Search for the cell housing the specified text and yield its (X, Y) center coordinate. 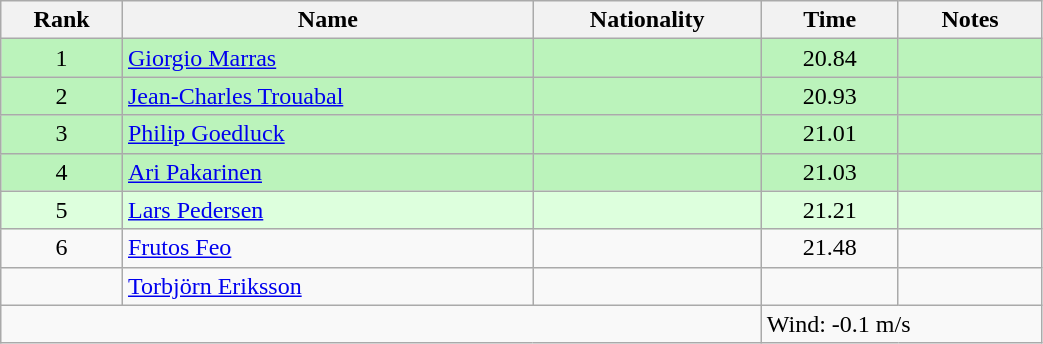
Jean-Charles Trouabal (328, 96)
Nationality (647, 20)
Philip Goedluck (328, 134)
Frutos Feo (328, 248)
Giorgio Marras (328, 58)
4 (62, 172)
20.93 (830, 96)
Time (830, 20)
Lars Pedersen (328, 210)
21.21 (830, 210)
Torbjörn Eriksson (328, 286)
21.48 (830, 248)
3 (62, 134)
Wind: -0.1 m/s (902, 324)
Ari Pakarinen (328, 172)
Name (328, 20)
6 (62, 248)
2 (62, 96)
Rank (62, 20)
20.84 (830, 58)
21.01 (830, 134)
Notes (970, 20)
1 (62, 58)
5 (62, 210)
21.03 (830, 172)
